From the cell containing the given text, extract its center point as (x, y) coordinate. 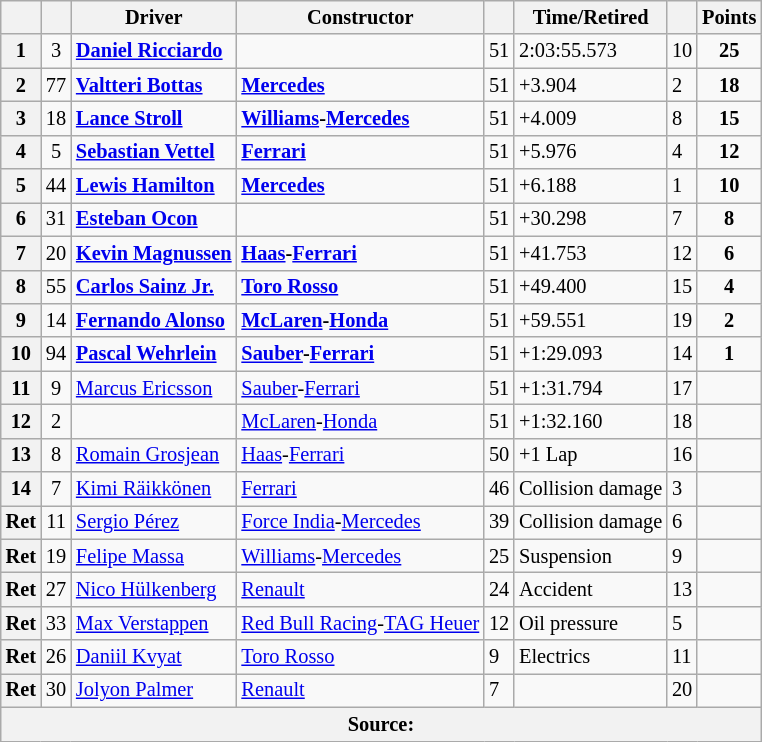
94 (56, 354)
Carlos Sainz Jr. (154, 287)
Felipe Massa (154, 556)
+1:32.160 (590, 421)
Esteban Ocon (154, 219)
Kevin Magnussen (154, 253)
Marcus Ericsson (154, 388)
Driver (154, 17)
30 (56, 690)
+5.976 (590, 152)
Fernando Alonso (154, 320)
44 (56, 186)
Daniil Kvyat (154, 657)
Lewis Hamilton (154, 186)
17 (682, 388)
+4.009 (590, 118)
Red Bull Racing-TAG Heuer (360, 623)
Constructor (360, 17)
33 (56, 623)
77 (56, 85)
Sebastian Vettel (154, 152)
Force India-Mercedes (360, 522)
+59.551 (590, 320)
Jolyon Palmer (154, 690)
31 (56, 219)
+1:31.794 (590, 388)
Daniel Ricciardo (154, 51)
39 (499, 522)
27 (56, 589)
+49.400 (590, 287)
Valtteri Bottas (154, 85)
46 (499, 489)
+6.188 (590, 186)
Time/Retired (590, 17)
+30.298 (590, 219)
Electrics (590, 657)
2:03:55.573 (590, 51)
50 (499, 455)
+1:29.093 (590, 354)
Oil pressure (590, 623)
Source: (381, 724)
Nico Hülkenberg (154, 589)
Accident (590, 589)
+1 Lap (590, 455)
Sergio Pérez (154, 522)
Romain Grosjean (154, 455)
+41.753 (590, 253)
Kimi Räikkönen (154, 489)
Points (729, 17)
+3.904 (590, 85)
16 (682, 455)
Suspension (590, 556)
Max Verstappen (154, 623)
24 (499, 589)
26 (56, 657)
55 (56, 287)
Pascal Wehrlein (154, 354)
Lance Stroll (154, 118)
